Find where the given text appears and provide that cell's center as (x, y) coordinate. 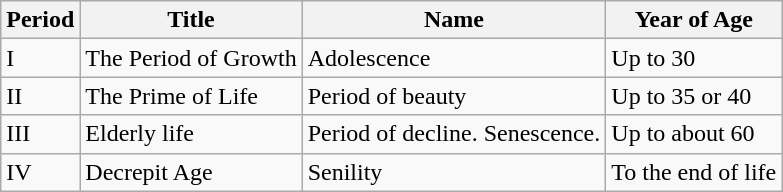
To the end of life (694, 172)
Adolescence (454, 58)
Year of Age (694, 20)
II (40, 96)
Period (40, 20)
III (40, 134)
Up to 30 (694, 58)
Senility (454, 172)
The Prime of Life (191, 96)
I (40, 58)
Title (191, 20)
Up to 35 or 40 (694, 96)
Period of beauty (454, 96)
Up to about 60 (694, 134)
Decrepit Age (191, 172)
Name (454, 20)
Elderly life (191, 134)
IV (40, 172)
Period of decline. Senescence. (454, 134)
The Period of Growth (191, 58)
